From the cell containing the given text, extract its center point as (X, Y) coordinate. 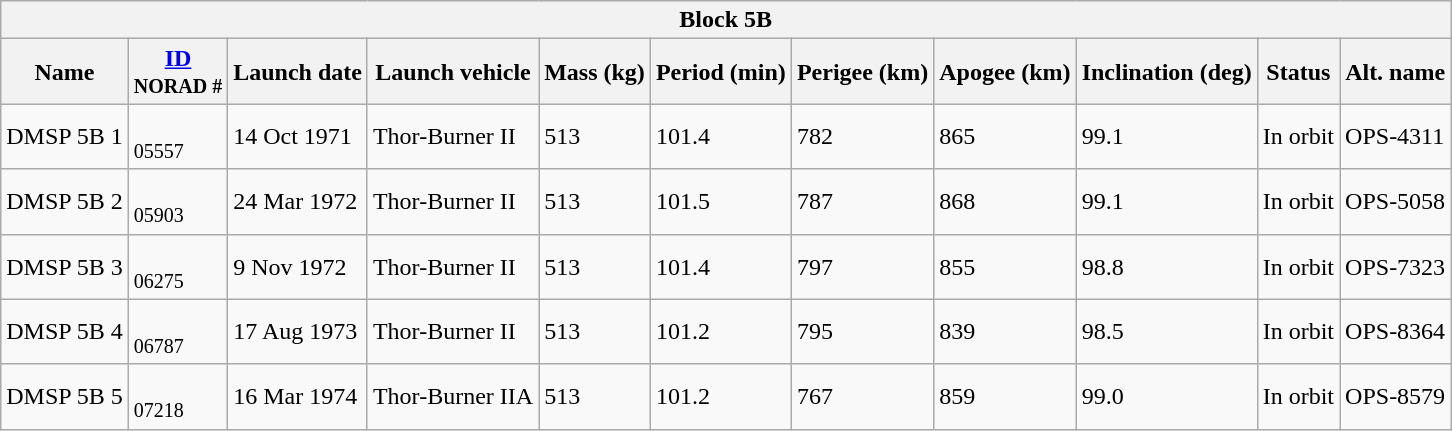
859 (1005, 396)
787 (862, 202)
855 (1005, 266)
9 Nov 1972 (298, 266)
868 (1005, 202)
DMSP 5B 4 (65, 332)
782 (862, 136)
DMSP 5B 3 (65, 266)
07218 (178, 396)
OPS-8579 (1396, 396)
06275 (178, 266)
OPS-7323 (1396, 266)
767 (862, 396)
98.5 (1166, 332)
797 (862, 266)
795 (862, 332)
06787 (178, 332)
Launch date (298, 72)
OPS-8364 (1396, 332)
16 Mar 1974 (298, 396)
Period (min) (720, 72)
Apogee (km) (1005, 72)
OPS-4311 (1396, 136)
101.5 (720, 202)
865 (1005, 136)
839 (1005, 332)
OPS-5058 (1396, 202)
DMSP 5B 1 (65, 136)
IDNORAD # (178, 72)
Launch vehicle (452, 72)
Inclination (deg) (1166, 72)
Perigee (km) (862, 72)
98.8 (1166, 266)
24 Mar 1972 (298, 202)
DMSP 5B 2 (65, 202)
99.0 (1166, 396)
Mass (kg) (595, 72)
17 Aug 1973 (298, 332)
05903 (178, 202)
DMSP 5B 5 (65, 396)
Alt. name (1396, 72)
05557 (178, 136)
Status (1298, 72)
Thor-Burner IIA (452, 396)
14 Oct 1971 (298, 136)
Name (65, 72)
Block 5B (726, 20)
